Provide the [X, Y] coordinate of the cell's center where the given text is located.  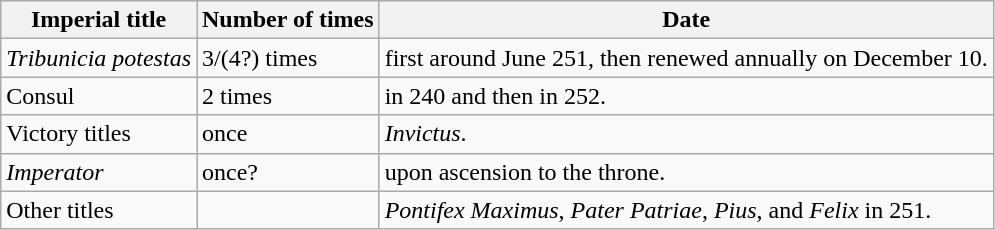
Pontifex Maximus, Pater Patriae, Pius, and Felix in 251. [686, 210]
upon ascension to the throne. [686, 172]
Victory titles [99, 134]
Number of times [288, 20]
2 times [288, 96]
Date [686, 20]
in 240 and then in 252. [686, 96]
once [288, 134]
Tribunicia potestas [99, 58]
Invictus. [686, 134]
first around June 251, then renewed annually on December 10. [686, 58]
once? [288, 172]
Imperial title [99, 20]
Imperator [99, 172]
3/(4?) times [288, 58]
Consul [99, 96]
Other titles [99, 210]
